Output the [X, Y] coordinate of the center of the cell containing the given text.  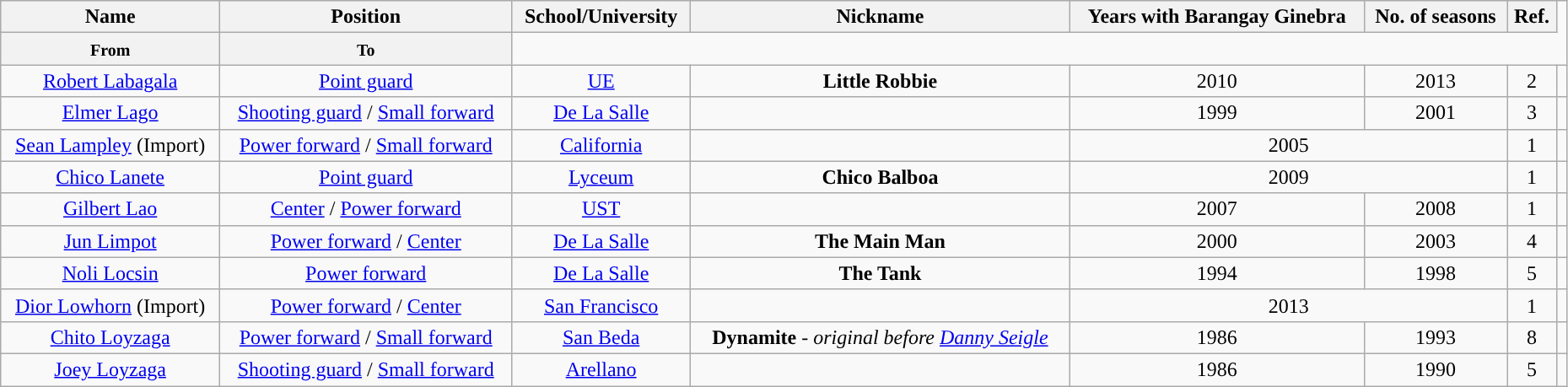
California [601, 145]
Center / Power forward [366, 209]
UE [601, 81]
Ref. [1532, 17]
8 [1532, 337]
School/University [601, 17]
2009 [1288, 177]
1999 [1216, 113]
Gilbert Lao [110, 209]
Nickname [880, 17]
1993 [1436, 337]
To [366, 49]
Power forward [366, 273]
2010 [1216, 81]
1998 [1436, 273]
Elmer Lago [110, 113]
Noli Locsin [110, 273]
Lyceum [601, 177]
Dior Lowhorn (Import) [110, 305]
San Beda [601, 337]
Chito Loyzaga [110, 337]
Name [110, 17]
Robert Labagala [110, 81]
San Francisco [601, 305]
2003 [1436, 241]
Jun Limpot [110, 241]
Sean Lampley (Import) [110, 145]
2001 [1436, 113]
2008 [1436, 209]
Years with Barangay Ginebra [1216, 17]
UST [601, 209]
1994 [1216, 273]
Dynamite - original before Danny Seigle [880, 337]
3 [1532, 113]
2005 [1288, 145]
Arellano [601, 369]
2 [1532, 81]
1990 [1436, 369]
Chico Balboa [880, 177]
Position [366, 17]
The Main Man [880, 241]
Little Robbie [880, 81]
From [110, 49]
The Tank [880, 273]
2007 [1216, 209]
No. of seasons [1436, 17]
4 [1532, 241]
Chico Lanete [110, 177]
Joey Loyzaga [110, 369]
2000 [1216, 241]
